Provide the [X, Y] coordinate of the cell's center where the given text is located.  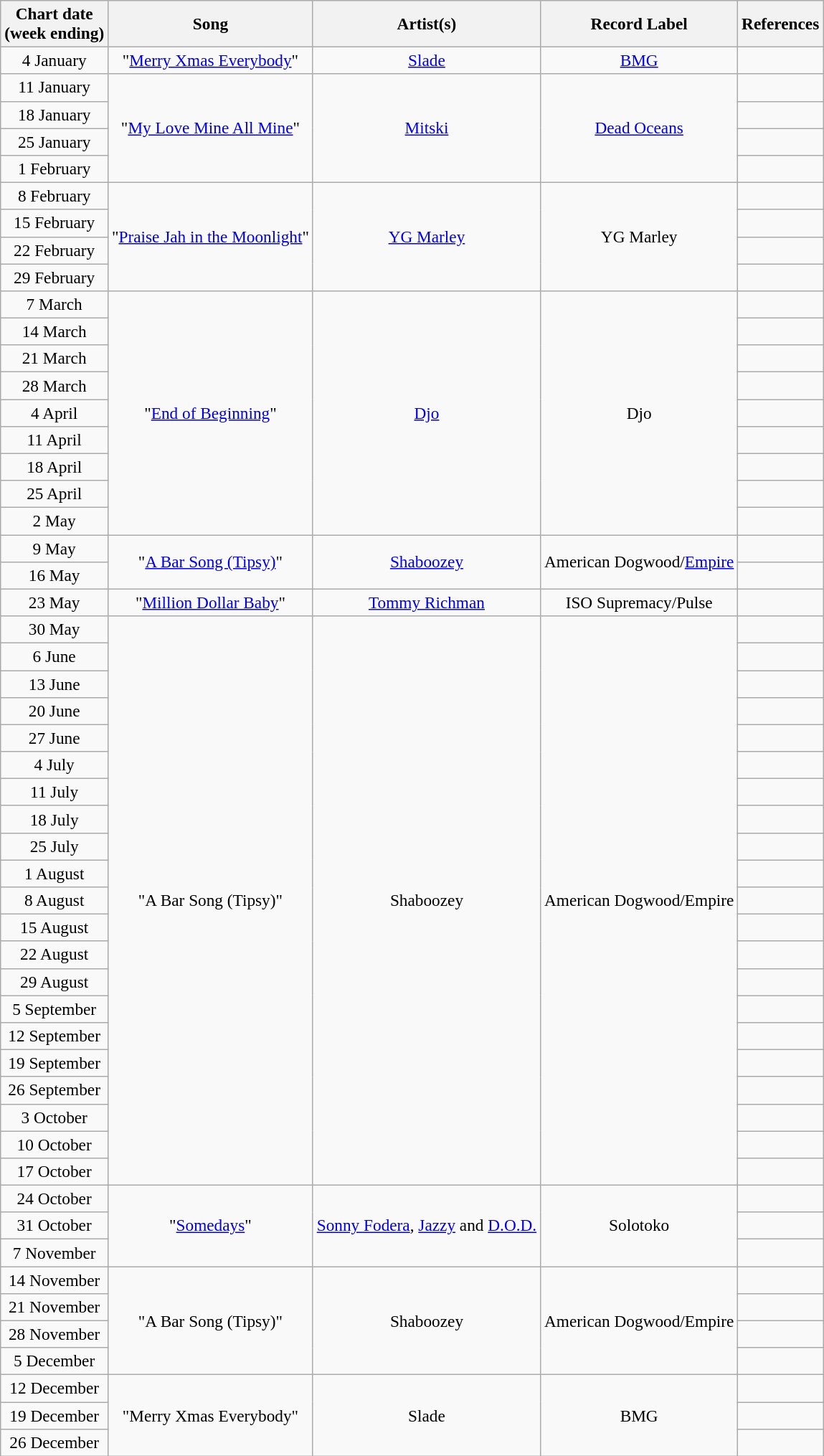
18 January [55, 115]
25 April [55, 494]
8 February [55, 196]
"My Love Mine All Mine" [211, 128]
1 August [55, 873]
Song [211, 23]
Chart date(week ending) [55, 23]
26 September [55, 1090]
11 July [55, 792]
"End of Beginning" [211, 412]
26 December [55, 1442]
6 June [55, 656]
ISO Supremacy/Pulse [640, 602]
23 May [55, 602]
31 October [55, 1226]
References [780, 23]
13 June [55, 684]
18 April [55, 467]
29 February [55, 277]
14 March [55, 331]
"Million Dollar Baby" [211, 602]
15 August [55, 927]
15 February [55, 223]
7 March [55, 304]
19 September [55, 1063]
1 February [55, 169]
27 June [55, 738]
12 December [55, 1388]
Tommy Richman [426, 602]
Artist(s) [426, 23]
11 January [55, 88]
5 September [55, 1008]
3 October [55, 1117]
18 July [55, 819]
4 July [55, 765]
29 August [55, 982]
9 May [55, 548]
Record Label [640, 23]
22 February [55, 250]
22 August [55, 955]
11 April [55, 440]
Solotoko [640, 1225]
24 October [55, 1199]
19 December [55, 1415]
10 October [55, 1144]
5 December [55, 1361]
21 November [55, 1307]
4 April [55, 412]
7 November [55, 1252]
Sonny Fodera, Jazzy and D.O.D. [426, 1225]
Mitski [426, 128]
25 July [55, 846]
17 October [55, 1171]
14 November [55, 1280]
Dead Oceans [640, 128]
30 May [55, 629]
12 September [55, 1036]
2 May [55, 521]
28 November [55, 1334]
16 May [55, 575]
"Praise Jah in the Moonlight" [211, 237]
8 August [55, 900]
"Somedays" [211, 1225]
21 March [55, 359]
28 March [55, 385]
20 June [55, 711]
25 January [55, 141]
4 January [55, 60]
